Find where the given text appears and provide that cell's center as [x, y] coordinate. 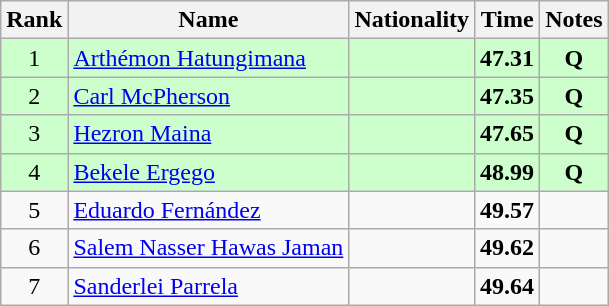
47.65 [508, 134]
47.35 [508, 96]
49.62 [508, 248]
Time [508, 20]
2 [34, 96]
5 [34, 210]
Salem Nasser Hawas Jaman [208, 248]
Notes [574, 20]
Arthémon Hatungimana [208, 58]
Bekele Ergego [208, 172]
Eduardo Fernández [208, 210]
49.64 [508, 286]
Nationality [412, 20]
4 [34, 172]
47.31 [508, 58]
7 [34, 286]
1 [34, 58]
6 [34, 248]
3 [34, 134]
Rank [34, 20]
Carl McPherson [208, 96]
48.99 [508, 172]
Hezron Maina [208, 134]
Name [208, 20]
Sanderlei Parrela [208, 286]
49.57 [508, 210]
